Provide the (X, Y) coordinate of the cell's center where the given text is located.  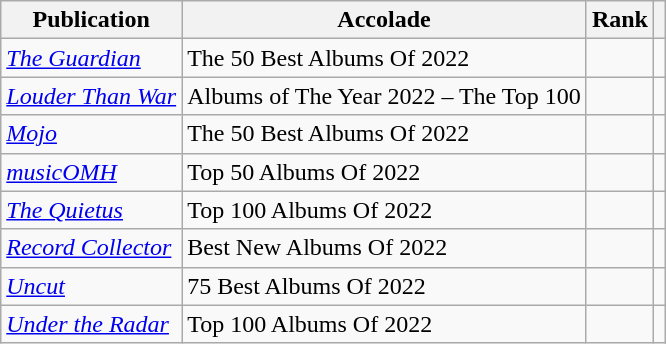
75 Best Albums Of 2022 (384, 286)
The Guardian (92, 58)
Mojo (92, 134)
Publication (92, 20)
Rank (620, 20)
Best New Albums Of 2022 (384, 248)
Under the Radar (92, 324)
musicOMH (92, 172)
Accolade (384, 20)
Louder Than War (92, 96)
Top 50 Albums Of 2022 (384, 172)
The Quietus (92, 210)
Record Collector (92, 248)
Uncut (92, 286)
Albums of The Year 2022 – The Top 100 (384, 96)
